Pinpoint the cell where the given text exists, returning its (X, Y) midpoint coordinate. 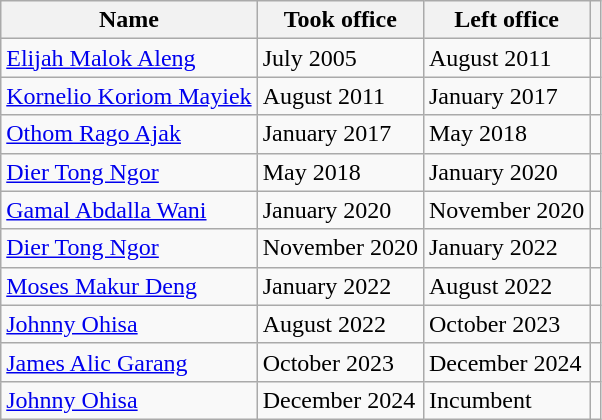
Name (129, 20)
Gamal Abdalla Wani (129, 210)
Took office (340, 20)
Othom Rago Ajak (129, 134)
Elijah Malok Aleng (129, 58)
Left office (506, 20)
James Alic Garang (129, 362)
Kornelio Koriom Mayiek (129, 96)
Incumbent (506, 400)
July 2005 (340, 58)
Moses Makur Deng (129, 286)
